Determine the [X, Y] coordinate at the center of the cell enclosing the given text.  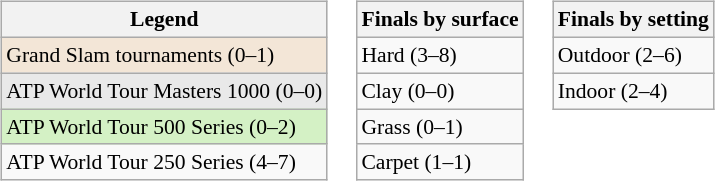
Carpet (1–1) [440, 162]
Grand Slam tournaments (0–1) [164, 55]
Finals by surface [440, 20]
Hard (3–8) [440, 55]
Indoor (2–4) [634, 91]
Grass (0–1) [440, 127]
Clay (0–0) [440, 91]
ATP World Tour 500 Series (0–2) [164, 127]
Finals by setting [634, 20]
ATP World Tour Masters 1000 (0–0) [164, 91]
ATP World Tour 250 Series (4–7) [164, 162]
Outdoor (2–6) [634, 55]
Legend [164, 20]
